Identify which cell holds the provided text, then report its (x, y) central coordinate. 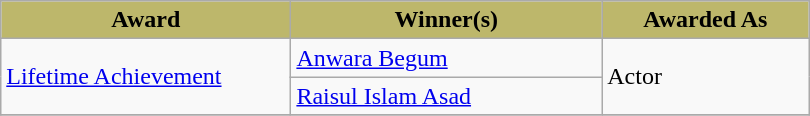
Anwara Begum (446, 58)
Winner(s) (446, 20)
Lifetime Achievement (146, 77)
Raisul Islam Asad (446, 96)
Awarded As (706, 20)
Award (146, 20)
Actor (706, 77)
